From the cell containing the given text, extract its center point as (x, y) coordinate. 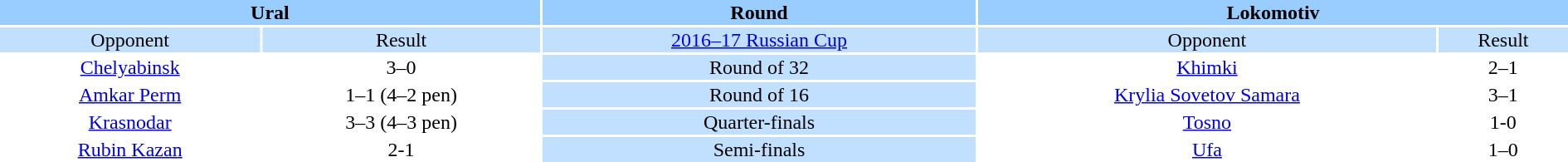
Krylia Sovetov Samara (1206, 95)
Chelyabinsk (129, 67)
3–3 (4–3 pen) (401, 122)
1–0 (1503, 150)
2-1 (401, 150)
Krasnodar (129, 122)
Tosno (1206, 122)
Lokomotiv (1273, 12)
Round of 32 (759, 67)
3–1 (1503, 95)
Round of 16 (759, 95)
Rubin Kazan (129, 150)
Khimki (1206, 67)
Ufa (1206, 150)
1-0 (1503, 122)
Semi-finals (759, 150)
Amkar Perm (129, 95)
2–1 (1503, 67)
2016–17 Russian Cup (759, 40)
Round (759, 12)
1–1 (4–2 pen) (401, 95)
3–0 (401, 67)
Ural (270, 12)
Quarter-finals (759, 122)
